Identify which cell holds the provided text, then report its [X, Y] central coordinate. 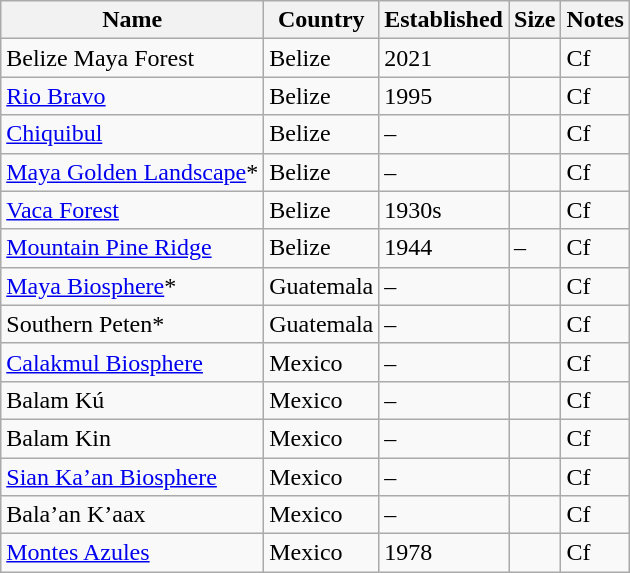
2021 [444, 58]
Balam Kú [132, 400]
Southern Peten* [132, 324]
Chiquibul [132, 134]
1995 [444, 96]
Country [322, 20]
1978 [444, 553]
Name [132, 20]
Rio Bravo [132, 96]
Sian Ka’an Biosphere [132, 477]
Maya Biosphere* [132, 286]
Balam Kin [132, 438]
Bala’an K’aax [132, 515]
1944 [444, 248]
Established [444, 20]
Vaca Forest [132, 210]
Size [534, 20]
1930s [444, 210]
Montes Azules [132, 553]
Mountain Pine Ridge [132, 248]
Notes [595, 20]
Belize Maya Forest [132, 58]
Maya Golden Landscape* [132, 172]
Calakmul Biosphere [132, 362]
